Return the (X, Y) coordinate for the center point of the cell that contains the specified text.  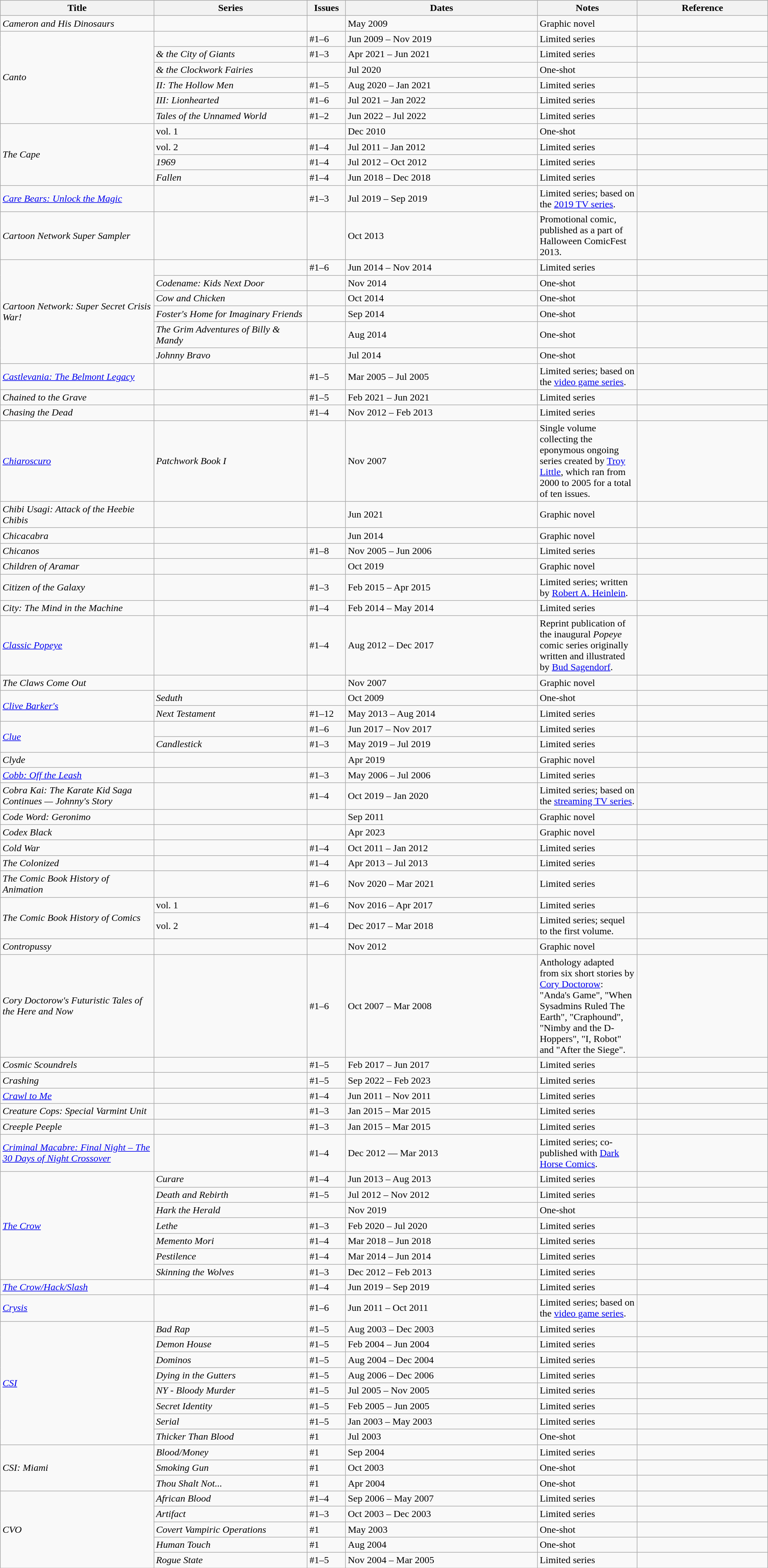
Codex Black (77, 832)
Apr 2013 – Jul 2013 (442, 863)
The Claws Come Out (77, 683)
Crysis (77, 1308)
Classic Popeye (77, 646)
Chained to the Grave (77, 397)
Aug 2006 – Dec 2006 (442, 1375)
Feb 2021 – Jun 2021 (442, 397)
Jun 2019 – Sep 2019 (442, 1287)
Aug 2014 (442, 334)
Chiaroscuro (77, 461)
Jul 2012 – Nov 2012 (442, 1195)
Chicacabra (77, 535)
Clyde (77, 760)
May 2006 – Jul 2006 (442, 775)
Nov 2004 – Mar 2005 (442, 1560)
Jun 2011 – Nov 2011 (442, 1096)
Artifact (231, 1514)
Jul 2012 – Oct 2012 (442, 162)
African Blood (231, 1498)
Nov 2020 – Mar 2021 (442, 884)
Cobb: Off the Leash (77, 775)
Fallen (231, 177)
Cory Doctorow's Futuristic Tales of the Here and Now (77, 1006)
Bad Rap (231, 1329)
Nov 2019 (442, 1210)
& the City of Giants (231, 54)
Clive Barker's (77, 706)
Oct 2014 (442, 298)
Codename: Kids Next Door (231, 283)
Criminal Macabre: Final Night – The 30 Days of Night Crossover (77, 1153)
Oct 2013 (442, 236)
Jul 2014 (442, 356)
The Crow/Hack/Slash (77, 1287)
Nov 2012 (442, 947)
Jan 2003 – May 2003 (442, 1421)
Candlestick (231, 744)
Aug 2004 – Dec 2004 (442, 1360)
Memento Mori (231, 1241)
Demon House (231, 1344)
NY - Bloody Murder (231, 1391)
Mar 2014 – Jun 2014 (442, 1256)
Chasing the Dead (77, 413)
Serial (231, 1421)
Lethe (231, 1225)
#1–2 (326, 116)
Patchwork Book I (231, 461)
Castlevania: The Belmont Legacy (77, 377)
Children of Aramar (77, 566)
Dec 2017 – Mar 2018 (442, 926)
May 2003 (442, 1530)
Title (77, 8)
Crashing (77, 1080)
Reprint publication of the inaugural Popeye comic series originally written and illustrated by Bud Sagendorf. (587, 646)
Hark the Herald (231, 1210)
Limited series; sequel to the first volume. (587, 926)
Limited series; based on the streaming TV series. (587, 796)
Series (231, 8)
Feb 2004 – Jun 2004 (442, 1344)
Clue (77, 737)
CSI: Miami (77, 1468)
Sep 2006 – May 2007 (442, 1498)
Death and Rebirth (231, 1195)
The Comic Book History of Comics (77, 918)
Canto (77, 77)
Secret Identity (231, 1406)
Human Touch (231, 1545)
Nov 2012 – Feb 2013 (442, 413)
Rogue State (231, 1560)
Feb 2020 – Jul 2020 (442, 1225)
Feb 2005 – Jun 2005 (442, 1406)
Jul 2011 – Jan 2012 (442, 147)
Next Testament (231, 714)
Cosmic Scoundrels (77, 1065)
Sep 2014 (442, 314)
Oct 2007 – Mar 2008 (442, 1006)
Apr 2021 – Jun 2021 (442, 54)
Cold War (77, 848)
#1–8 (326, 551)
Dying in the Gutters (231, 1375)
Jun 2021 (442, 514)
Skinning the Wolves (231, 1272)
Jun 2014 (442, 535)
II: The Hollow Men (231, 85)
Sep 2004 (442, 1452)
Jun 2022 – Jul 2022 (442, 116)
City: The Mind in the Machine (77, 608)
Oct 2009 (442, 698)
Mar 2018 – Jun 2018 (442, 1241)
May 2009 (442, 23)
Dominos (231, 1360)
The Comic Book History of Animation (77, 884)
Oct 2019 (442, 566)
Chibi Usagi: Attack of the Heebie Chibis (77, 514)
Jul 2021 – Jan 2022 (442, 100)
Mar 2005 – Jul 2005 (442, 377)
Contropussy (77, 947)
Limited series; written by Robert A. Heinlein. (587, 587)
Cobra Kai: The Karate Kid Saga Continues — Johnny's Story (77, 796)
Jun 2017 – Nov 2017 (442, 729)
Care Bears: Unlock the Magic (77, 198)
Apr 2019 (442, 760)
Jul 2005 – Nov 2005 (442, 1391)
Issues (326, 8)
The Colonized (77, 863)
Citizen of the Galaxy (77, 587)
The Cape (77, 154)
May 2019 – Jul 2019 (442, 744)
Aug 2004 (442, 1545)
Dates (442, 8)
Promotional comic, published as a part of Halloween ComicFest 2013. (587, 236)
Pestilence (231, 1256)
The Grim Adventures of Billy & Mandy (231, 334)
Sep 2011 (442, 817)
Jun 2011 – Oct 2011 (442, 1308)
Covert Vampiric Operations (231, 1530)
Oct 2003 – Dec 2003 (442, 1514)
1969 (231, 162)
Seduth (231, 698)
CVO (77, 1529)
Thicker Than Blood (231, 1437)
Tales of the Unnamed World (231, 116)
Nov 2005 – Jun 2006 (442, 551)
CSI (77, 1383)
Dec 2010 (442, 131)
Apr 2023 (442, 832)
May 2013 – Aug 2014 (442, 714)
Blood/Money (231, 1452)
Limited series; based on the 2019 TV series. (587, 198)
Sep 2022 – Feb 2023 (442, 1080)
& the Clockwork Fairies (231, 70)
Jul 2003 (442, 1437)
Notes (587, 8)
Feb 2017 – Jun 2017 (442, 1065)
Chicanos (77, 551)
Johnny Bravo (231, 356)
Cartoon Network: Super Secret Crisis War! (77, 312)
#1–12 (326, 714)
Smoking Gun (231, 1468)
Oct 2019 – Jan 2020 (442, 796)
Jul 2020 (442, 70)
Jun 2013 – Aug 2013 (442, 1179)
Feb 2015 – Apr 2015 (442, 587)
Reference (702, 8)
The Crow (77, 1225)
Limited series; co-published with Dark Horse Comics. (587, 1153)
Curare (231, 1179)
Jun 2009 – Nov 2019 (442, 39)
Oct 2003 (442, 1468)
Creature Cops: Special Varmint Unit (77, 1111)
Nov 2014 (442, 283)
Dec 2012 – Feb 2013 (442, 1272)
Feb 2014 – May 2014 (442, 608)
Jul 2019 – Sep 2019 (442, 198)
Jun 2014 – Nov 2014 (442, 268)
Foster's Home for Imaginary Friends (231, 314)
Code Word: Geronimo (77, 817)
Creeple Peeple (77, 1127)
Oct 2011 – Jan 2012 (442, 848)
III: Lionhearted (231, 100)
Single volume collecting the eponymous ongoing series created by Troy Little, which ran from 2000 to 2005 for a total of ten issues. (587, 461)
Nov 2016 – Apr 2017 (442, 905)
Aug 2012 – Dec 2017 (442, 646)
Thou Shalt Not... (231, 1483)
Dec 2012 — Mar 2013 (442, 1153)
Cameron and His Dinosaurs (77, 23)
Aug 2003 – Dec 2003 (442, 1329)
Crawl to Me (77, 1096)
Apr 2004 (442, 1483)
Cow and Chicken (231, 298)
Aug 2020 – Jan 2021 (442, 85)
Cartoon Network Super Sampler (77, 236)
Jun 2018 – Dec 2018 (442, 177)
